Find where the given text appears and provide that cell's center as (X, Y) coordinate. 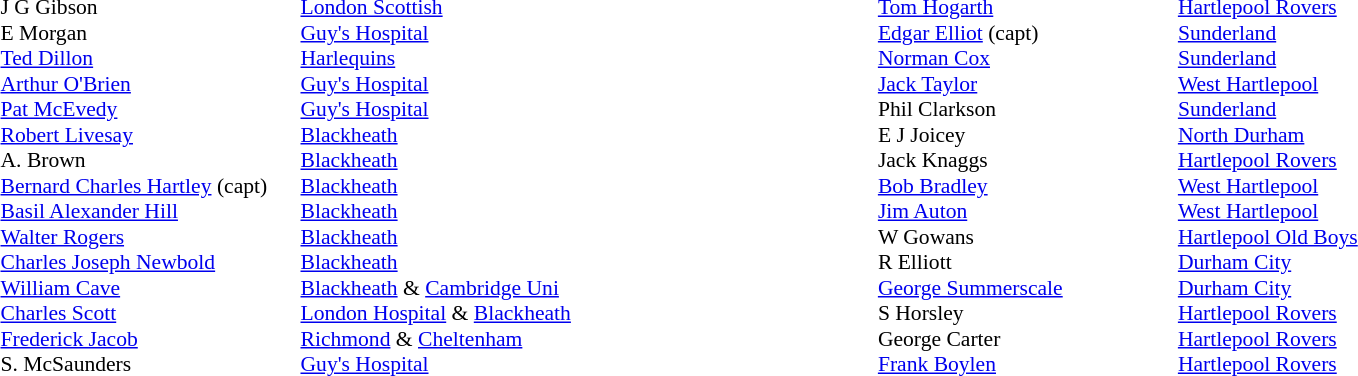
Jack Taylor (1028, 84)
Richmond & Cheltenham (435, 339)
George Carter (1028, 339)
R Elliott (1028, 263)
W Gowans (1028, 237)
E J Joicey (1028, 135)
Jack Knaggs (1028, 161)
Basil Alexander Hill (150, 211)
A. Brown (150, 161)
Charles Scott (150, 313)
Blackheath & Cambridge Uni (435, 288)
Frederick Jacob (150, 339)
Charles Joseph Newbold (150, 263)
Arthur O'Brien (150, 84)
Walter Rogers (150, 237)
Phil Clarkson (1028, 109)
Harlequins (435, 59)
S Horsley (1028, 313)
Edgar Elliot (capt) (1028, 33)
William Cave (150, 288)
Ted Dillon (150, 59)
E Morgan (150, 33)
Bernard Charles Hartley (capt) (150, 186)
Pat McEvedy (150, 109)
George Summerscale (1028, 288)
North Durham (1268, 135)
Jim Auton (1028, 211)
Norman Cox (1028, 59)
London Hospital & Blackheath (435, 313)
Bob Bradley (1028, 186)
Robert Livesay (150, 135)
Hartlepool Old Boys (1268, 237)
